Locate the cell with the specified text and output its [x, y] center coordinate. 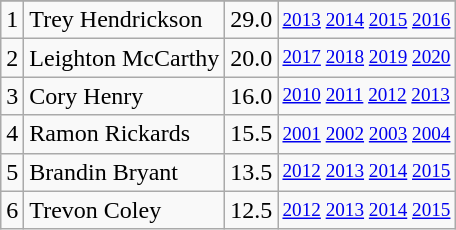
2001 2002 2003 2004 [366, 134]
3 [12, 96]
Trey Hendrickson [124, 20]
29.0 [252, 20]
2017 2018 2019 2020 [366, 58]
2010 2011 2012 2013 [366, 96]
Leighton McCarthy [124, 58]
4 [12, 134]
2 [12, 58]
12.5 [252, 210]
Trevon Coley [124, 210]
Cory Henry [124, 96]
5 [12, 172]
Ramon Rickards [124, 134]
16.0 [252, 96]
Brandin Bryant [124, 172]
13.5 [252, 172]
15.5 [252, 134]
1 [12, 20]
2013 2014 2015 2016 [366, 20]
6 [12, 210]
20.0 [252, 58]
